For the text-containing cell, return its midpoint in [x, y] coordinate format. 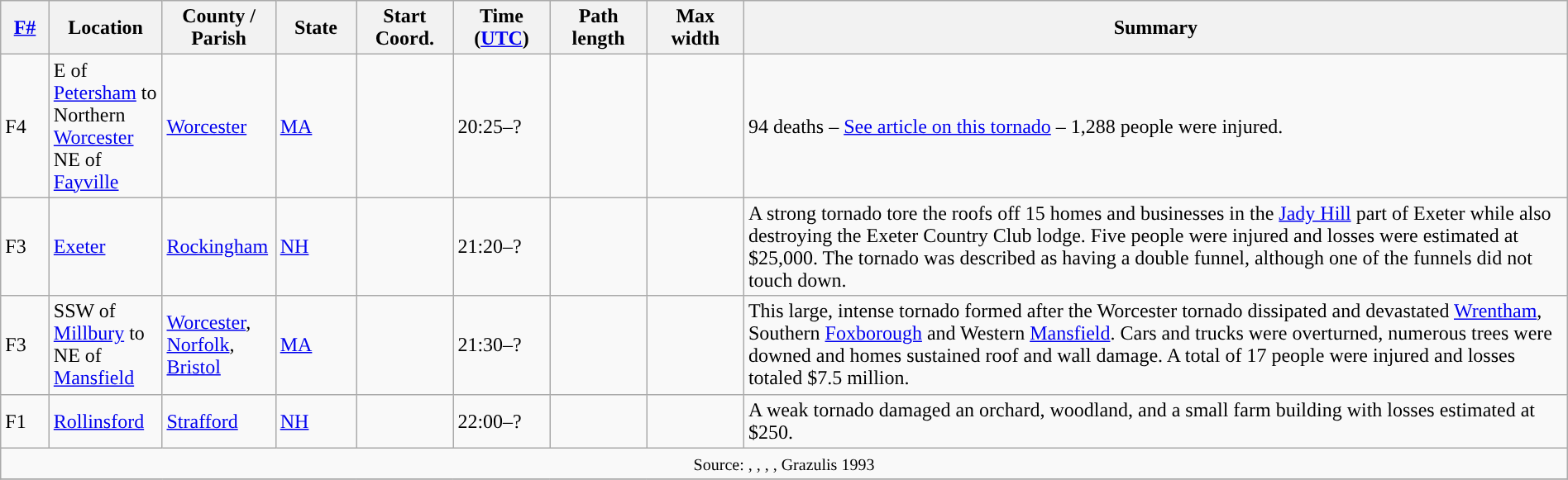
20:25–? [501, 126]
Max width [695, 28]
22:00–? [501, 421]
E of Petersham to Northern Worcester NE of Fayville [106, 126]
State [316, 28]
SSW of Millbury to NE of Mansfield [106, 345]
F4 [25, 126]
Strafford [218, 421]
County / Parish [218, 28]
Worcester, Norfolk, Bristol [218, 345]
21:30–? [501, 345]
Start Coord. [405, 28]
Rollinsford [106, 421]
Location [106, 28]
Source: , , , , Grazulis 1993 [784, 463]
F1 [25, 421]
Worcester [218, 126]
21:20–? [501, 246]
Rockingham [218, 246]
Exeter [106, 246]
94 deaths – See article on this tornado – 1,288 people were injured. [1155, 126]
Summary [1155, 28]
A weak tornado damaged an orchard, woodland, and a small farm building with losses estimated at $250. [1155, 421]
Path length [599, 28]
F# [25, 28]
Time (UTC) [501, 28]
